Extract the [X, Y] coordinate from the center of the cell holding the provided text.  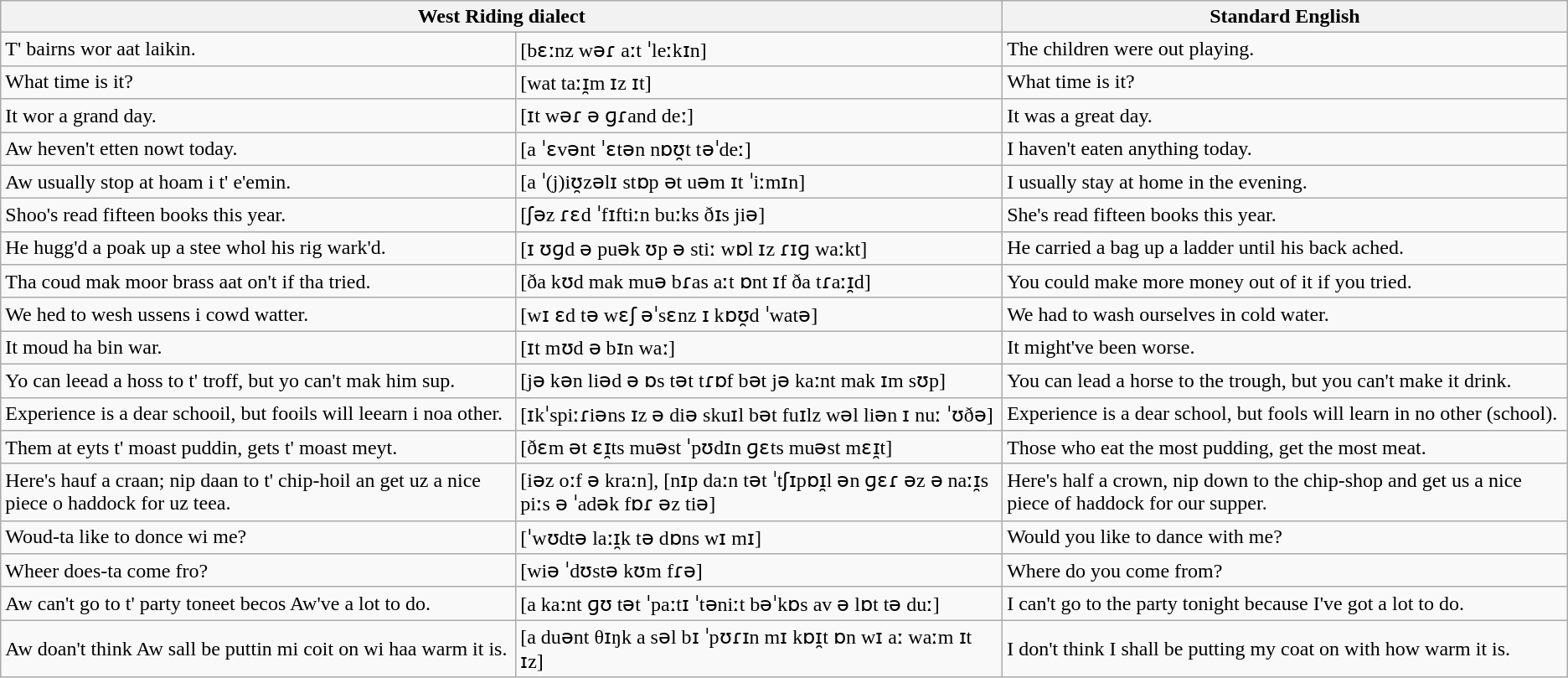
Aw can't go to t' party toneet becos Aw've a lot to do. [258, 603]
Woud-ta like to donce wi me? [258, 537]
I usually stay at home in the evening. [1285, 182]
[ɪt mʊd ə bɪn waː] [759, 348]
Aw doan't think Aw sall be puttin mi coit on wi haa warm it is. [258, 649]
We hed to wesh ussens i cowd watter. [258, 314]
[iəz oːf ə kraːn], [nɪp daːn tət ˈtʃɪpɒɪ̯l ən ɡɛɾ əz ə naːɪ̯s piːs ə ˈadək fɒɾ əz tiə] [759, 492]
She's read fifteen books this year. [1285, 215]
Tha coud mak moor brass aat on't if tha tried. [258, 282]
[a ˈ(j)iʊ̯zəlɪ stɒp ət uəm ɪt ˈiːmɪn] [759, 182]
[ɪkˈspiːɾiəns ɪz ə diə skuɪl bət fuɪlz wəl liən ɪ nuː ˈʊðə] [759, 414]
The children were out playing. [1285, 49]
[ðɛm ət ɛɪ̯ts muəst ˈpʊdɪn ɡɛts muəst mɛɪ̯t] [759, 448]
Where do you come from? [1285, 571]
[wɪ ɛd tə wɛʃ əˈsɛnz ɪ kɒʊ̯d ˈwatə] [759, 314]
It wor a grand day. [258, 116]
[a ˈɛvənt ˈɛtən nɒʊ̯t təˈdeː] [759, 149]
Standard English [1285, 17]
[jə kən liəd ə ɒs tət tɾɒf bət jə kaːnt mak ɪm sʊp] [759, 380]
Them at eyts t' moast puddin, gets t' moast meyt. [258, 448]
Here's hauf a craan; nip daan to t' chip-hoil an get uz a nice piece o haddock for uz teea. [258, 492]
He carried a bag up a ladder until his back ached. [1285, 248]
Wheer does-ta come fro? [258, 571]
It might've been worse. [1285, 348]
He hugg'd a poak up a stee whol his rig wark'd. [258, 248]
[wiə ˈdʊstə kʊm fɾə] [759, 571]
Experience is a dear schooil, but fooils will leearn i noa other. [258, 414]
It was a great day. [1285, 116]
[ɪ ʊɡd ə puək ʊp ə stiː wɒl ɪz ɾɪɡ waːkt] [759, 248]
[ʃəz ɾɛd ˈfɪftiːn buːks ðɪs jiə] [759, 215]
[wat taːɪ̯m ɪz ɪt] [759, 82]
Here's half a crown, nip down to the chip-shop and get us a nice piece of haddock for our supper. [1285, 492]
We had to wash ourselves in cold water. [1285, 314]
I don't think I shall be putting my coat on with how warm it is. [1285, 649]
You can lead a horse to the trough, but you can't make it drink. [1285, 380]
West Riding dialect [502, 17]
[ˈwʊdtə laːɪ̯k tə dɒns wɪ mɪ] [759, 537]
[a kaːnt ɡʊ tət ˈpaːtɪ ˈtəniːt bəˈkɒs av ə lɒt tə duː] [759, 603]
I haven't eaten anything today. [1285, 149]
Aw usually stop at hoam i t' e'emin. [258, 182]
Would you like to dance with me? [1285, 537]
I can't go to the party tonight because I've got a lot to do. [1285, 603]
Aw heven't etten nowt today. [258, 149]
[bɛːnz wəɾ aːt ˈleːkɪn] [759, 49]
T' bairns wor aat laikin. [258, 49]
Those who eat the most pudding, get the most meat. [1285, 448]
[ɪt wəɾ ə ɡɾand deː] [759, 116]
Yo can leead a hoss to t' troff, but yo can't mak him sup. [258, 380]
Experience is a dear school, but fools will learn in no other (school). [1285, 414]
Shoo's read fifteen books this year. [258, 215]
It moud ha bin war. [258, 348]
[ða kʊd mak muə bɾas aːt ɒnt ɪf ða tɾaːɪ̯d] [759, 282]
[a duənt θɪŋk a səl bɪ ˈpʊɾɪn mɪ kɒɪ̯t ɒn wɪ aː waːm ɪt ɪz] [759, 649]
You could make more money out of it if you tried. [1285, 282]
